Provide the (x, y) coordinate of the cell's center where the given text is located.  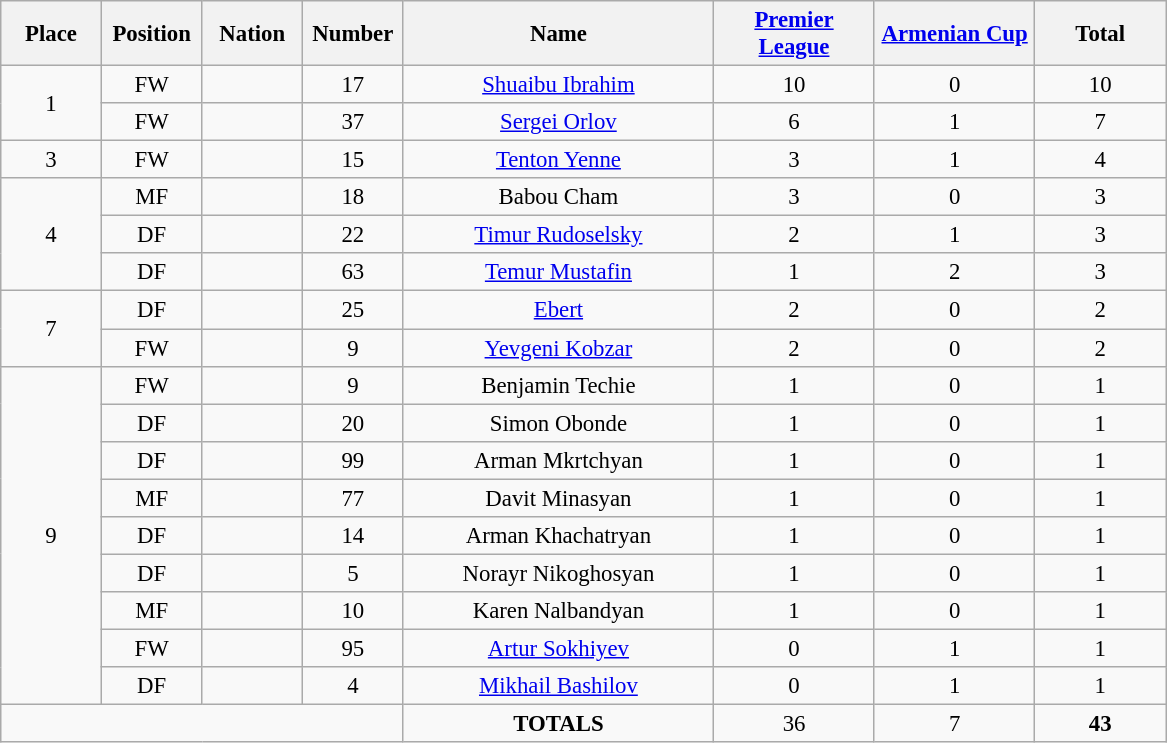
Premier League (794, 34)
Simon Obonde (558, 423)
17 (354, 85)
Total (1100, 34)
99 (354, 460)
Karen Nalbandyan (558, 611)
Number (354, 34)
Ebert (558, 310)
95 (354, 648)
Babou Cham (558, 197)
37 (354, 122)
14 (354, 536)
Davit Minasyan (558, 498)
Yevgeni Kobzar (558, 348)
18 (354, 197)
25 (354, 310)
Nation (252, 34)
TOTALS (558, 724)
Benjamin Techie (558, 385)
20 (354, 423)
Position (152, 34)
Name (558, 34)
Place (52, 34)
63 (354, 273)
22 (354, 235)
5 (354, 573)
Sergei Orlov (558, 122)
36 (794, 724)
Mikhail Bashilov (558, 686)
77 (354, 498)
43 (1100, 724)
Timur Rudoselsky (558, 235)
Norayr Nikoghosyan (558, 573)
Artur Sokhiyev (558, 648)
6 (794, 122)
Tenton Yenne (558, 160)
Temur Mustafin (558, 273)
Arman Khachatryan (558, 536)
Arman Mkrtchyan (558, 460)
Shuaibu Ibrahim (558, 85)
15 (354, 160)
Armenian Cup (954, 34)
